Detect which cell encompasses the target text, then output its (x, y) center coordinate. 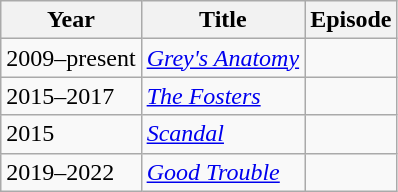
The Fosters (223, 96)
2019–2022 (71, 172)
2015–2017 (71, 96)
Episode (351, 20)
2015 (71, 134)
Grey's Anatomy (223, 58)
Good Trouble (223, 172)
Title (223, 20)
2009–present (71, 58)
Scandal (223, 134)
Year (71, 20)
